For the text-containing cell, return its midpoint in (x, y) coordinate format. 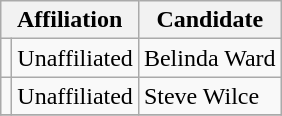
Steve Wilce (210, 96)
Affiliation (70, 20)
Belinda Ward (210, 58)
Candidate (210, 20)
